Return [X, Y] of the center of cell containing provided text 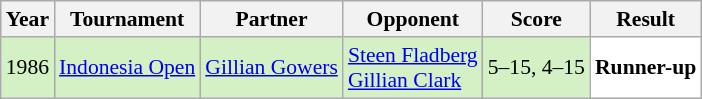
1986 [28, 68]
Indonesia Open [127, 68]
Gillian Gowers [272, 68]
Year [28, 19]
Runner-up [646, 68]
Opponent [413, 19]
5–15, 4–15 [536, 68]
Score [536, 19]
Result [646, 19]
Steen Fladberg Gillian Clark [413, 68]
Tournament [127, 19]
Partner [272, 19]
